Output the (x, y) coordinate of the center of the cell containing the given text.  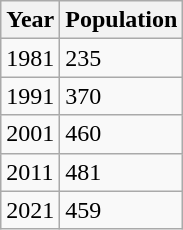
370 (122, 96)
459 (122, 210)
1991 (30, 96)
2011 (30, 172)
2001 (30, 134)
1981 (30, 58)
481 (122, 172)
Population (122, 20)
Year (30, 20)
460 (122, 134)
235 (122, 58)
2021 (30, 210)
